Return [X, Y] of the center of cell containing provided text 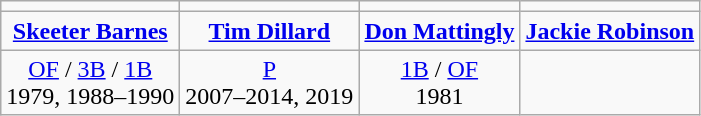
Skeeter Barnes [90, 31]
Tim Dillard [270, 31]
OF / 3B / 1B 1979, 1988–1990 [90, 82]
1B / OF 1981 [440, 82]
Jackie Robinson [610, 31]
P 2007–2014, 2019 [270, 82]
Don Mattingly [440, 31]
